Extract the (x, y) coordinate from the center of the cell holding the provided text.  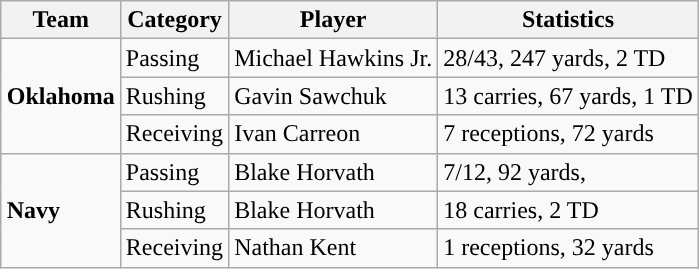
Category (174, 20)
28/43, 247 yards, 2 TD (568, 58)
Nathan Kent (334, 248)
Player (334, 20)
Gavin Sawchuk (334, 96)
18 carries, 2 TD (568, 210)
7 receptions, 72 yards (568, 134)
Navy (60, 210)
1 receptions, 32 yards (568, 248)
7/12, 92 yards, (568, 172)
Michael Hawkins Jr. (334, 58)
Oklahoma (60, 96)
Team (60, 20)
13 carries, 67 yards, 1 TD (568, 96)
Ivan Carreon (334, 134)
Statistics (568, 20)
